Identify which cell holds the provided text, then report its (X, Y) central coordinate. 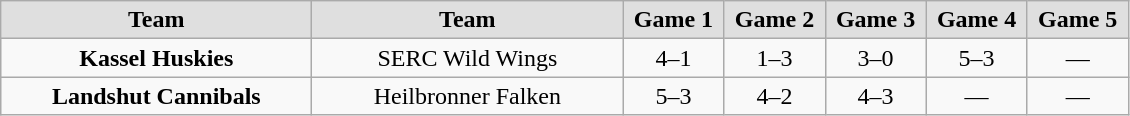
3–0 (876, 58)
1–3 (774, 58)
Game 2 (774, 20)
4–3 (876, 96)
Heilbronner Falken (468, 96)
Game 1 (674, 20)
Kassel Huskies (156, 58)
Landshut Cannibals (156, 96)
4–1 (674, 58)
SERC Wild Wings (468, 58)
Game 5 (1078, 20)
4–2 (774, 96)
Game 4 (976, 20)
Game 3 (876, 20)
